Locate the cell with the specified text and output its [x, y] center coordinate. 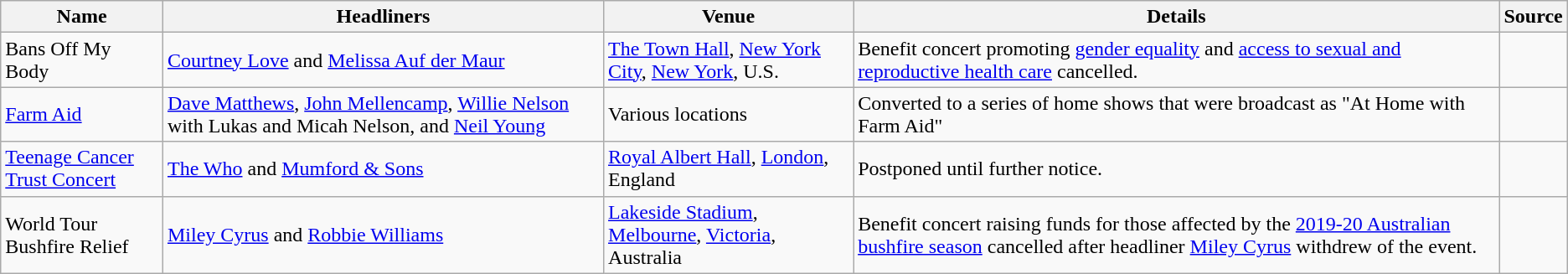
Farm Aid [82, 114]
Headliners [383, 17]
Bans Off My Body [82, 60]
Royal Albert Hall, London, England [729, 169]
Source [1533, 17]
The Who and Mumford & Sons [383, 169]
Name [82, 17]
Benefit concert promoting gender equality and access to sexual and reproductive health care cancelled. [1176, 60]
Miley Cyrus and Robbie Williams [383, 235]
Converted to a series of home shows that were broadcast as "At Home with Farm Aid" [1176, 114]
Details [1176, 17]
World Tour Bushfire Relief [82, 235]
Courtney Love and Melissa Auf der Maur [383, 60]
Various locations [729, 114]
Venue [729, 17]
The Town Hall, New York City, New York, U.S. [729, 60]
Dave Matthews, John Mellencamp, Willie Nelson with Lukas and Micah Nelson, and Neil Young [383, 114]
Teenage Cancer Trust Concert [82, 169]
Postponed until further notice. [1176, 169]
Lakeside Stadium, Melbourne, Victoria, Australia [729, 235]
